Detect which cell encompasses the target text, then output its (x, y) center coordinate. 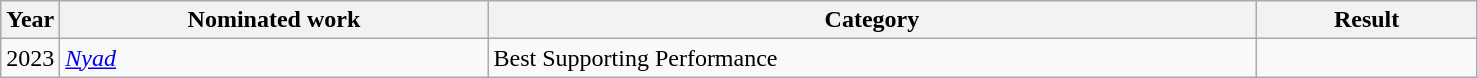
Nyad (274, 58)
Category (872, 20)
Best Supporting Performance (872, 58)
Nominated work (274, 20)
Year (30, 20)
Result (1366, 20)
2023 (30, 58)
